Capture the cell that displays the provided text and extract its (x, y) central coordinate. 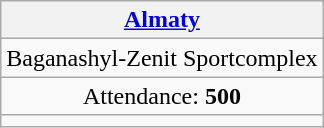
Attendance: 500 (162, 96)
Almaty (162, 20)
Baganashyl-Zenit Sportcomplex (162, 58)
